Search for the cell housing the specified text and yield its [x, y] center coordinate. 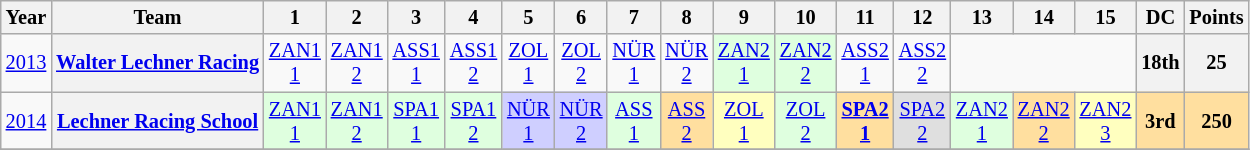
4 [474, 17]
SPA21 [864, 121]
6 [582, 17]
SPA11 [416, 121]
ASS22 [922, 63]
DC [1160, 17]
SPA12 [474, 121]
2 [357, 17]
ZAN23 [1106, 121]
5 [528, 17]
Year [26, 17]
ASS2 [686, 121]
18th [1160, 63]
25 [1217, 63]
1 [295, 17]
10 [806, 17]
Walter Lechner Racing [158, 63]
ASS11 [416, 63]
9 [744, 17]
3rd [1160, 121]
8 [686, 17]
SPA22 [922, 121]
ASS21 [864, 63]
Points [1217, 17]
13 [982, 17]
ASS12 [474, 63]
Team [158, 17]
12 [922, 17]
11 [864, 17]
Lechner Racing School [158, 121]
ASS1 [634, 121]
2013 [26, 63]
15 [1106, 17]
250 [1217, 121]
14 [1044, 17]
7 [634, 17]
3 [416, 17]
2014 [26, 121]
